Determine the (x, y) coordinate at the center of the cell enclosing the given text.  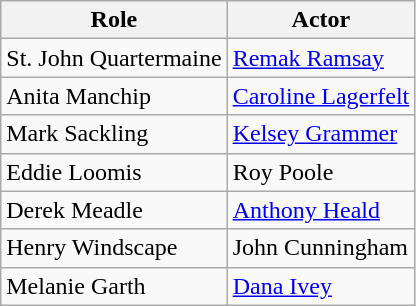
Remak Ramsay (321, 58)
John Cunningham (321, 248)
Role (114, 20)
Anthony Heald (321, 210)
Roy Poole (321, 172)
Anita Manchip (114, 96)
Caroline Lagerfelt (321, 96)
Henry Windscape (114, 248)
Melanie Garth (114, 286)
Actor (321, 20)
St. John Quartermaine (114, 58)
Dana Ivey (321, 286)
Mark Sackling (114, 134)
Eddie Loomis (114, 172)
Kelsey Grammer (321, 134)
Derek Meadle (114, 210)
